For the text-containing cell, return its midpoint in (X, Y) coordinate format. 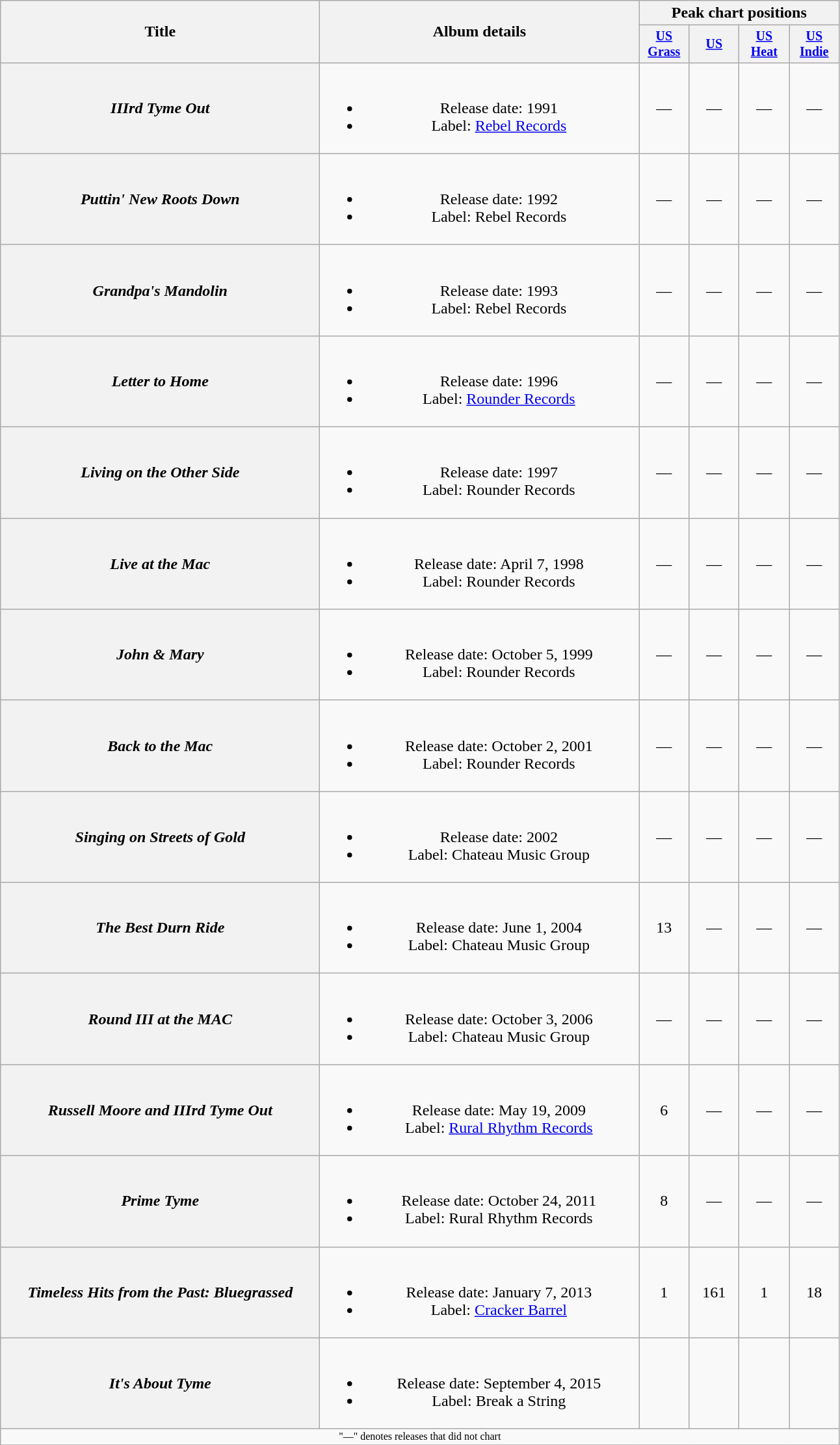
Release date: September 4, 2015Label: Break a String (480, 1383)
US Grass (664, 44)
6 (664, 1110)
The Best Durn Ride (160, 928)
US (714, 44)
IIIrd Tyme Out (160, 108)
Timeless Hits from the Past: Bluegrassed (160, 1292)
Prime Tyme (160, 1201)
Release date: 1993Label: Rebel Records (480, 290)
Round III at the MAC (160, 1019)
Release date: May 19, 2009Label: Rural Rhythm Records (480, 1110)
Release date: 2002Label: Chateau Music Group (480, 837)
Russell Moore and IIIrd Tyme Out (160, 1110)
Release date: April 7, 1998Label: Rounder Records (480, 564)
13 (664, 928)
John & Mary (160, 655)
Peak chart positions (739, 13)
Release date: October 5, 1999Label: Rounder Records (480, 655)
Release date: January 7, 2013Label: Cracker Barrel (480, 1292)
Release date: October 24, 2011Label: Rural Rhythm Records (480, 1201)
Release date: 1991Label: Rebel Records (480, 108)
Release date: 1996Label: Rounder Records (480, 381)
Puttin' New Roots Down (160, 199)
Release date: October 3, 2006Label: Chateau Music Group (480, 1019)
18 (814, 1292)
Living on the Other Side (160, 473)
Release date: October 2, 2001Label: Rounder Records (480, 746)
Release date: 1992Label: Rebel Records (480, 199)
161 (714, 1292)
Back to the Mac (160, 746)
Live at the Mac (160, 564)
US Heat (765, 44)
Release date: June 1, 2004Label: Chateau Music Group (480, 928)
8 (664, 1201)
"—" denotes releases that did not chart (420, 1437)
Singing on Streets of Gold (160, 837)
Letter to Home (160, 381)
Album details (480, 32)
Title (160, 32)
It's About Tyme (160, 1383)
Grandpa's Mandolin (160, 290)
Release date: 1997Label: Rounder Records (480, 473)
US Indie (814, 44)
